Capture the cell that displays the provided text and extract its (X, Y) central coordinate. 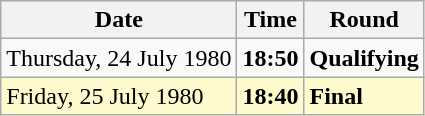
Date (119, 20)
Thursday, 24 July 1980 (119, 58)
Time (270, 20)
Friday, 25 July 1980 (119, 96)
Round (364, 20)
18:50 (270, 58)
18:40 (270, 96)
Qualifying (364, 58)
Final (364, 96)
